For the text-containing cell, return its midpoint in (X, Y) coordinate format. 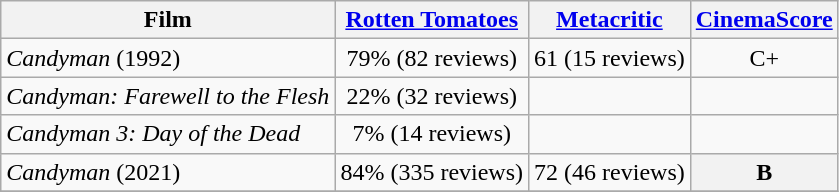
22% (32 reviews) (432, 96)
61 (15 reviews) (610, 58)
Candyman 3: Day of the Dead (168, 134)
79% (82 reviews) (432, 58)
7% (14 reviews) (432, 134)
Film (168, 20)
84% (335 reviews) (432, 172)
72 (46 reviews) (610, 172)
Candyman (1992) (168, 58)
Rotten Tomatoes (432, 20)
Candyman (2021) (168, 172)
CinemaScore (764, 20)
Candyman: Farewell to the Flesh (168, 96)
C+ (764, 58)
B (764, 172)
Metacritic (610, 20)
